Return (x, y) of the center of cell containing provided text 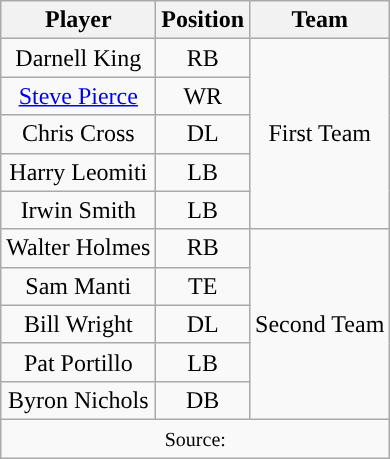
WR (203, 96)
First Team (320, 134)
TE (203, 286)
Pat Portillo (78, 362)
Player (78, 20)
Darnell King (78, 58)
Byron Nichols (78, 400)
Bill Wright (78, 324)
Walter Holmes (78, 248)
Steve Pierce (78, 96)
Irwin Smith (78, 210)
Sam Manti (78, 286)
Second Team (320, 324)
Team (320, 20)
Position (203, 20)
DB (203, 400)
Harry Leomiti (78, 172)
Chris Cross (78, 134)
Source: (196, 438)
